Provide the (X, Y) coordinate of the cell's center where the given text is located.  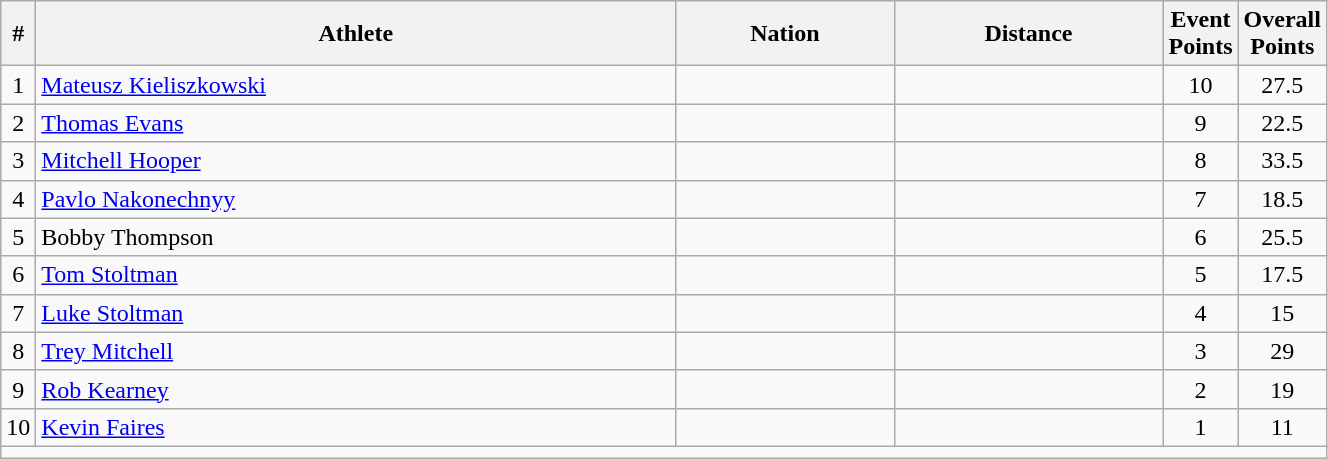
18.5 (1282, 199)
22.5 (1282, 123)
Nation (785, 34)
25.5 (1282, 237)
Trey Mitchell (356, 351)
11 (1282, 427)
Tom Stoltman (356, 275)
Kevin Faires (356, 427)
17.5 (1282, 275)
29 (1282, 351)
Thomas Evans (356, 123)
Luke Stoltman (356, 313)
Mitchell Hooper (356, 161)
# (18, 34)
33.5 (1282, 161)
Mateusz Kieliszkowski (356, 85)
15 (1282, 313)
Pavlo Nakonechnyy (356, 199)
Athlete (356, 34)
Rob Kearney (356, 389)
Bobby Thompson (356, 237)
19 (1282, 389)
27.5 (1282, 85)
Event Points (1200, 34)
Distance (1028, 34)
Overall Points (1282, 34)
